Extract the [x, y] coordinate from the center of the cell holding the provided text.  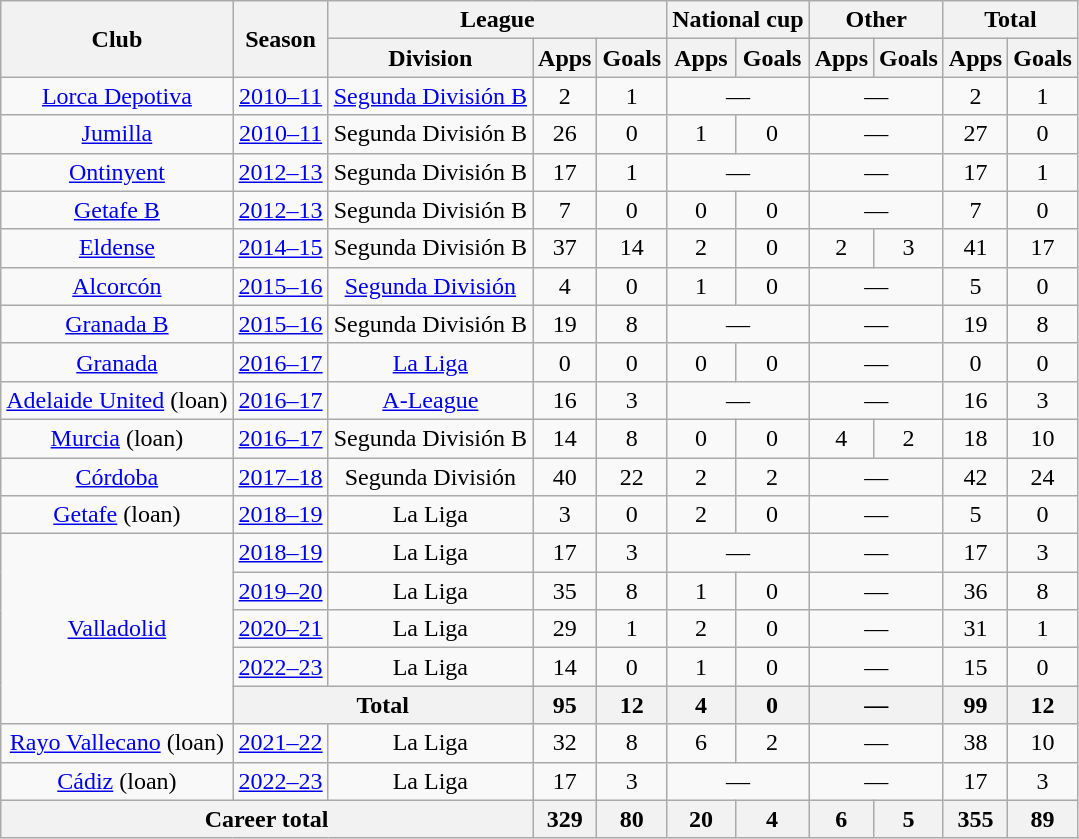
80 [632, 819]
A-League [430, 400]
Eldense [117, 248]
2017–18 [280, 477]
Valladolid [117, 629]
2020–21 [280, 629]
Ontinyent [117, 172]
41 [975, 248]
31 [975, 629]
29 [565, 629]
League [498, 20]
18 [975, 438]
99 [975, 705]
32 [565, 743]
15 [975, 667]
Murcia (loan) [117, 438]
Division [430, 58]
38 [975, 743]
Cádiz (loan) [117, 781]
37 [565, 248]
Getafe (loan) [117, 515]
National cup [738, 20]
Getafe B [117, 210]
2014–15 [280, 248]
24 [1043, 477]
42 [975, 477]
329 [565, 819]
Adelaide United (loan) [117, 400]
26 [565, 134]
22 [632, 477]
Club [117, 39]
Jumilla [117, 134]
89 [1043, 819]
Career total [267, 819]
27 [975, 134]
2021–22 [280, 743]
20 [701, 819]
Alcorcón [117, 286]
40 [565, 477]
36 [975, 591]
Rayo Vallecano (loan) [117, 743]
Granada B [117, 324]
2019–20 [280, 591]
355 [975, 819]
35 [565, 591]
Season [280, 39]
Lorca Depotiva [117, 96]
Córdoba [117, 477]
Granada [117, 362]
Other [876, 20]
95 [565, 705]
